Scan for the cell matching the given text and deliver its [x, y] coordinate at center. 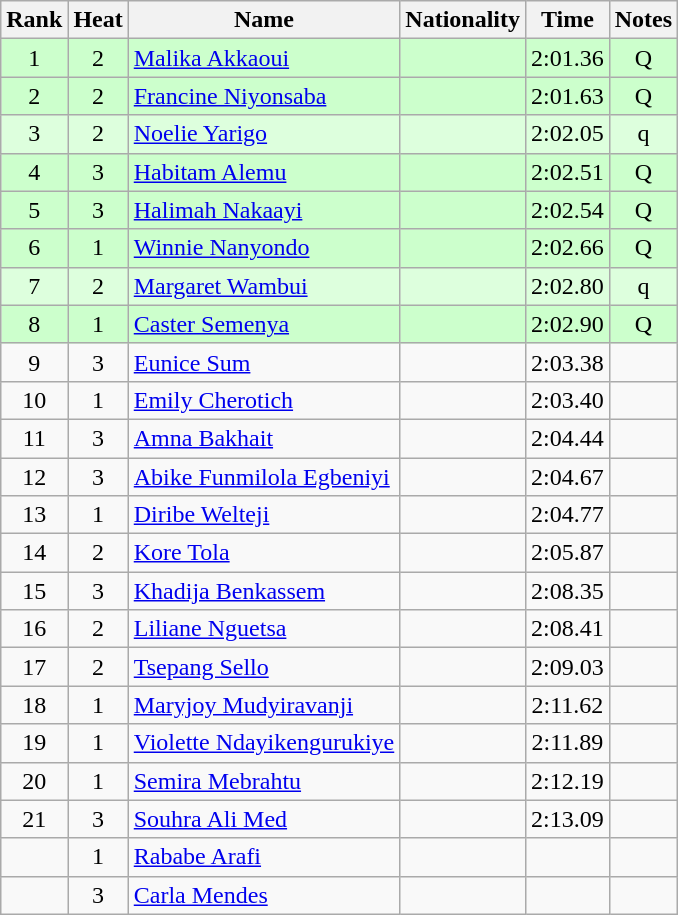
12 [34, 477]
4 [34, 172]
Halimah Nakaayi [264, 210]
20 [34, 781]
16 [34, 629]
2:05.87 [568, 553]
Habitam Alemu [264, 172]
Maryjoy Mudyiravanji [264, 705]
15 [34, 591]
2:01.36 [568, 58]
9 [34, 362]
Liliane Nguetsa [264, 629]
19 [34, 743]
2:03.38 [568, 362]
Amna Bakhait [264, 438]
Kore Tola [264, 553]
14 [34, 553]
Semira Mebrahtu [264, 781]
Diribe Welteji [264, 515]
18 [34, 705]
Malika Akkaoui [264, 58]
2:12.19 [568, 781]
2:01.63 [568, 96]
2:03.40 [568, 400]
Nationality [463, 20]
2:02.54 [568, 210]
13 [34, 515]
2:04.44 [568, 438]
2:11.89 [568, 743]
2:13.09 [568, 819]
Tsepang Sello [264, 667]
2:11.62 [568, 705]
2:08.41 [568, 629]
Time [568, 20]
2:08.35 [568, 591]
2:04.67 [568, 477]
8 [34, 324]
2:02.80 [568, 286]
5 [34, 210]
Rababe Arafi [264, 857]
Rank [34, 20]
2:02.66 [568, 248]
11 [34, 438]
Carla Mendes [264, 895]
10 [34, 400]
17 [34, 667]
Emily Cherotich [264, 400]
Francine Niyonsaba [264, 96]
Violette Ndayikengurukiye [264, 743]
Noelie Yarigo [264, 134]
Eunice Sum [264, 362]
Khadija Benkassem [264, 591]
Abike Funmilola Egbeniyi [264, 477]
2:02.90 [568, 324]
21 [34, 819]
2:02.51 [568, 172]
2:04.77 [568, 515]
Notes [643, 20]
Souhra Ali Med [264, 819]
Heat [98, 20]
6 [34, 248]
2:02.05 [568, 134]
2:09.03 [568, 667]
Margaret Wambui [264, 286]
Name [264, 20]
7 [34, 286]
Winnie Nanyondo [264, 248]
Caster Semenya [264, 324]
